Locate the cell with the specified text and output its [X, Y] center coordinate. 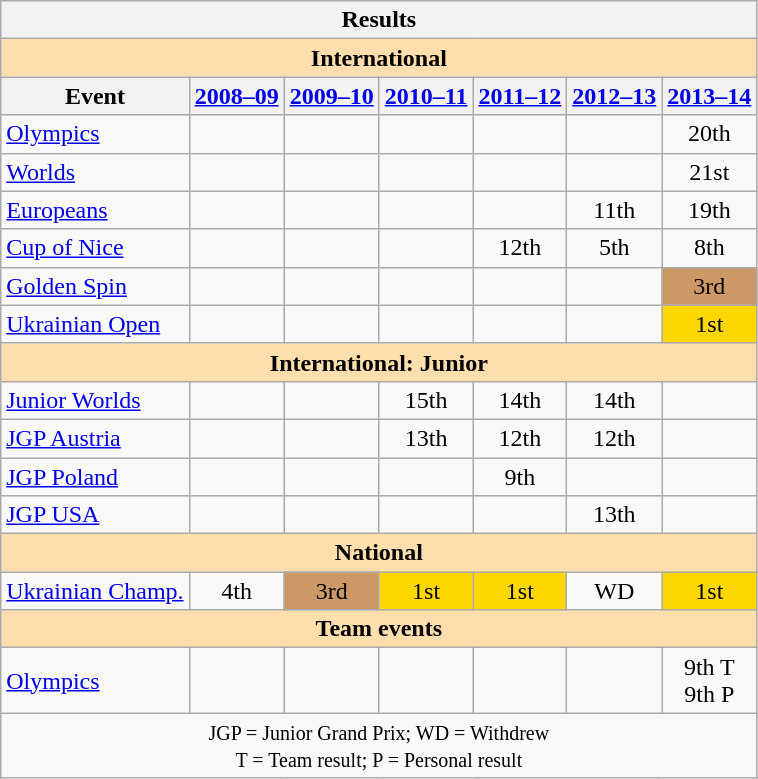
International: Junior [379, 362]
Event [95, 96]
National [379, 553]
Golden Spin [95, 286]
8th [710, 248]
2008–09 [236, 96]
2011–12 [520, 96]
9th T 9th P [710, 680]
JGP Poland [95, 477]
Team events [379, 629]
2012–13 [614, 96]
21st [710, 172]
5th [614, 248]
9th [520, 477]
2009–10 [332, 96]
4th [236, 591]
15th [426, 400]
WD [614, 591]
JGP USA [95, 515]
2010–11 [426, 96]
Ukrainian Open [95, 324]
JGP Austria [95, 438]
Europeans [95, 210]
2013–14 [710, 96]
11th [614, 210]
International [379, 58]
20th [710, 134]
Cup of Nice [95, 248]
Junior Worlds [95, 400]
19th [710, 210]
Worlds [95, 172]
Ukrainian Champ. [95, 591]
JGP = Junior Grand Prix; WD = Withdrew T = Team result; P = Personal result [379, 746]
Results [379, 20]
